Identify which cell holds the provided text, then report its [X, Y] central coordinate. 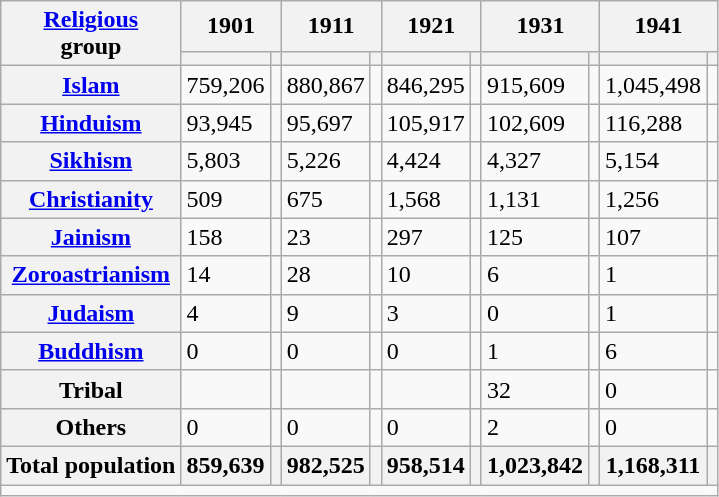
5,154 [654, 161]
Zoroastrianism [91, 275]
95,697 [326, 123]
116,288 [654, 123]
1,256 [654, 199]
759,206 [226, 85]
880,867 [326, 85]
297 [426, 237]
1,568 [426, 199]
4,327 [534, 161]
23 [326, 237]
Tribal [91, 389]
Religiousgroup [91, 34]
9 [326, 313]
1941 [659, 26]
1,131 [534, 199]
Sikhism [91, 161]
Christianity [91, 199]
1,023,842 [534, 465]
125 [534, 237]
5,226 [326, 161]
982,525 [326, 465]
4,424 [426, 161]
1,168,311 [654, 465]
Islam [91, 85]
Judaism [91, 313]
2 [534, 427]
1901 [231, 26]
32 [534, 389]
158 [226, 237]
Others [91, 427]
859,639 [226, 465]
958,514 [426, 465]
14 [226, 275]
5,803 [226, 161]
4 [226, 313]
105,917 [426, 123]
1921 [431, 26]
675 [326, 199]
846,295 [426, 85]
Buddhism [91, 351]
10 [426, 275]
915,609 [534, 85]
93,945 [226, 123]
1,045,498 [654, 85]
509 [226, 199]
Total population [91, 465]
107 [654, 237]
102,609 [534, 123]
1911 [331, 26]
1931 [540, 26]
Jainism [91, 237]
3 [426, 313]
Hinduism [91, 123]
28 [326, 275]
